From the cell containing the given text, extract its center point as (X, Y) coordinate. 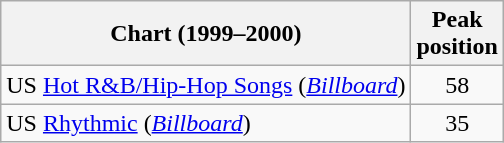
US Rhythmic (Billboard) (206, 123)
Chart (1999–2000) (206, 34)
Peakposition (457, 34)
US Hot R&B/Hip-Hop Songs (Billboard) (206, 85)
35 (457, 123)
58 (457, 85)
